For the text-containing cell, return its midpoint in [x, y] coordinate format. 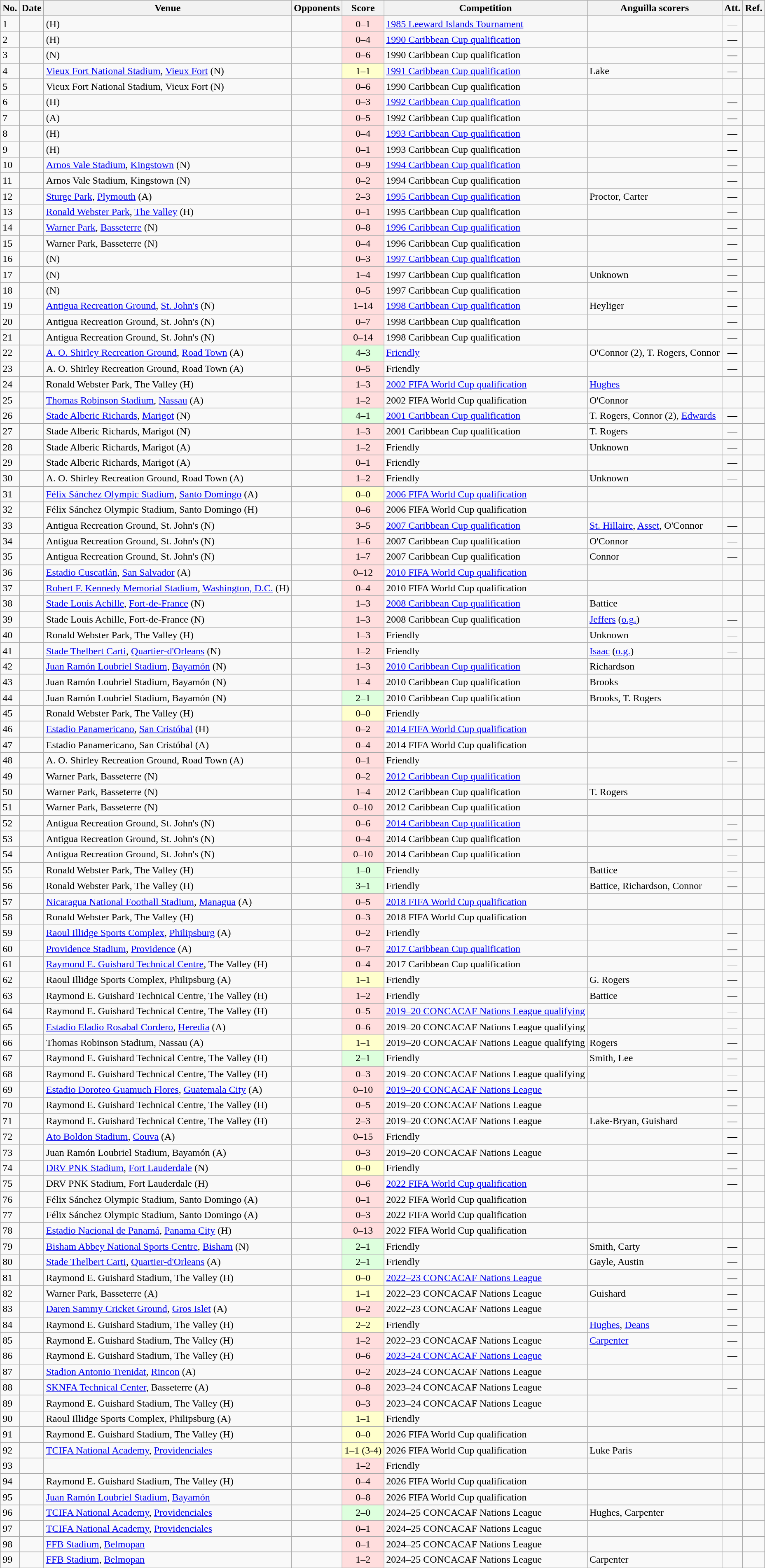
85 [10, 1340]
St. Hillaire, Asset, O'Connor [654, 525]
60 [10, 948]
Ref. [754, 8]
Lake [654, 71]
80 [10, 1262]
58 [10, 917]
25 [10, 400]
Luke Paris [654, 1450]
Jeffers (o.g.) [654, 619]
51 [10, 807]
16 [10, 259]
Estadio Cuscatlán, San Salvador (A) [167, 572]
Smith, Lee [654, 1058]
9 [10, 149]
Date [31, 8]
22 [10, 353]
73 [10, 1152]
27 [10, 431]
1–7 [363, 557]
2–2 [363, 1325]
DRV PNK Stadium, Fort Lauderdale (N) [167, 1168]
4–1 [363, 415]
2 [10, 40]
79 [10, 1246]
1–6 [363, 541]
O'Connor (2), T. Rogers, Connor [654, 353]
74 [10, 1168]
Stadion Antonio Trenidat, Rincon (A) [167, 1372]
Lake-Bryan, Guishard [654, 1121]
14 [10, 228]
Estadio Doroteo Guamuch Flores, Guatemala City (A) [167, 1090]
18 [10, 290]
3–1 [363, 886]
1–1 (3-4) [363, 1450]
66 [10, 1043]
Hughes [654, 384]
10 [10, 165]
Hughes, Carpenter [654, 1513]
4–3 [363, 353]
Isaac (o.g.) [654, 651]
38 [10, 604]
0–13 [363, 1231]
Competition [486, 8]
Warner Park, Basseterre (A) [167, 1293]
45 [10, 714]
76 [10, 1199]
Félix Sánchez Olympic Stadium, Santo Domingo (H) [167, 510]
50 [10, 792]
12 [10, 196]
Connor [654, 557]
67 [10, 1058]
Venue [167, 8]
34 [10, 541]
95 [10, 1497]
43 [10, 682]
Att. [732, 8]
81 [10, 1278]
97 [10, 1528]
63 [10, 996]
29 [10, 463]
Robert F. Kennedy Memorial Stadium, Washington, D.C. (H) [167, 588]
48 [10, 761]
68 [10, 1074]
T. Rogers, Connor (2), Edwards [654, 415]
5 [10, 86]
Gayle, Austin [654, 1262]
Brooks [654, 682]
56 [10, 886]
24 [10, 384]
39 [10, 619]
Richardson [654, 666]
0–15 [363, 1136]
Providence Stadium, Providence (A) [167, 948]
72 [10, 1136]
65 [10, 1027]
61 [10, 964]
Estadio Eladio Rosabal Cordero, Heredia (A) [167, 1027]
Hughes, Deans [654, 1325]
90 [10, 1419]
36 [10, 572]
G. Rogers [654, 980]
32 [10, 510]
0–14 [363, 337]
Bisham Abbey National Sports Centre, Bisham (N) [167, 1246]
Proctor, Carter [654, 196]
75 [10, 1183]
96 [10, 1513]
94 [10, 1482]
Battice, Richardson, Connor [654, 886]
71 [10, 1121]
89 [10, 1403]
1–0 [363, 870]
84 [10, 1325]
82 [10, 1293]
Juan Ramón Loubriel Stadium, Bayamón [167, 1497]
21 [10, 337]
91 [10, 1434]
44 [10, 698]
23 [10, 369]
69 [10, 1090]
Rogers [654, 1043]
20 [10, 322]
54 [10, 854]
DRV PNK Stadium, Fort Lauderdale (H) [167, 1183]
35 [10, 557]
93 [10, 1466]
33 [10, 525]
41 [10, 651]
Nicaragua National Football Stadium, Managua (A) [167, 901]
19 [10, 306]
55 [10, 870]
6 [10, 102]
Stade Thelbert Carti, Quartier-d'Orleans (N) [167, 651]
49 [10, 776]
37 [10, 588]
Anguilla scorers [654, 8]
83 [10, 1309]
4 [10, 71]
No. [10, 8]
26 [10, 415]
3 [10, 55]
11 [10, 180]
7 [10, 118]
42 [10, 666]
Opponents [317, 8]
99 [10, 1560]
Estadio Panamericano, San Cristóbal (A) [167, 745]
28 [10, 447]
77 [10, 1215]
88 [10, 1387]
Daren Sammy Cricket Ground, Gros Islet (A) [167, 1309]
57 [10, 901]
64 [10, 1011]
92 [10, 1450]
1–14 [363, 306]
1991 Caribbean Cup qualification [486, 71]
Guishard [654, 1293]
0–12 [363, 572]
Sturge Park, Plymouth (A) [167, 196]
59 [10, 933]
Ato Boldon Stadium, Couva (A) [167, 1136]
1 [10, 24]
Score [363, 8]
62 [10, 980]
Heyliger [654, 306]
Juan Ramón Loubriel Stadium, Bayamón (A) [167, 1152]
17 [10, 275]
Estadio Nacional de Panamá, Panama City (H) [167, 1231]
8 [10, 133]
86 [10, 1356]
(A) [167, 118]
0–9 [363, 165]
3–5 [363, 525]
15 [10, 243]
Brooks, T. Rogers [654, 698]
1985 Leeward Islands Tournament [486, 24]
78 [10, 1231]
47 [10, 745]
SKNFA Technical Center, Basseterre (A) [167, 1387]
13 [10, 212]
70 [10, 1105]
30 [10, 478]
46 [10, 729]
Estadio Panamericano, San Cristóbal (H) [167, 729]
40 [10, 635]
98 [10, 1544]
87 [10, 1372]
2–0 [363, 1513]
Smith, Carty [654, 1246]
31 [10, 494]
53 [10, 839]
52 [10, 823]
Stade Thelbert Carti, Quartier-d'Orleans (A) [167, 1262]
